Return [x, y] of the center of cell containing provided text 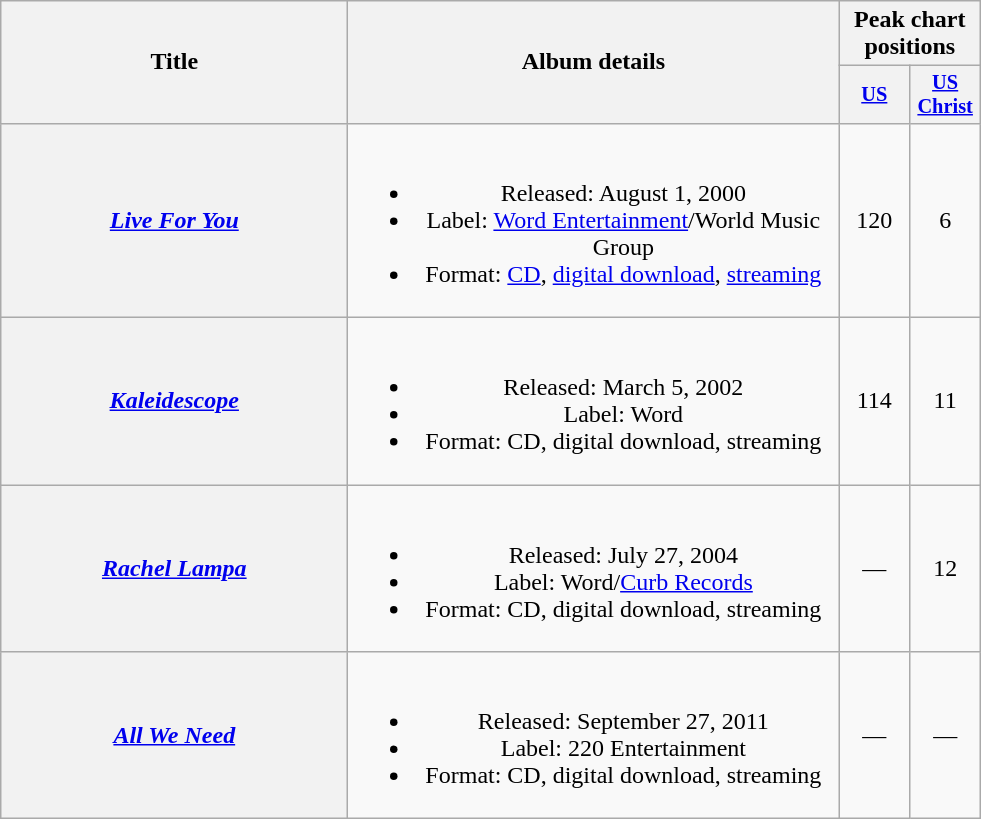
US [874, 95]
11 [946, 402]
6 [946, 220]
Rachel Lampa [174, 568]
USChrist [946, 95]
Title [174, 62]
Released: August 1, 2000Label: Word Entertainment/World Music GroupFormat: CD, digital download, streaming [594, 220]
120 [874, 220]
114 [874, 402]
Released: March 5, 2002Label: WordFormat: CD, digital download, streaming [594, 402]
Kaleidescope [174, 402]
Released: July 27, 2004Label: Word/Curb RecordsFormat: CD, digital download, streaming [594, 568]
12 [946, 568]
Live For You [174, 220]
Album details [594, 62]
Released: September 27, 2011Label: 220 EntertainmentFormat: CD, digital download, streaming [594, 736]
Peak chart positions [910, 34]
All We Need [174, 736]
